Output the (x, y) coordinate of the center of the cell containing the given text.  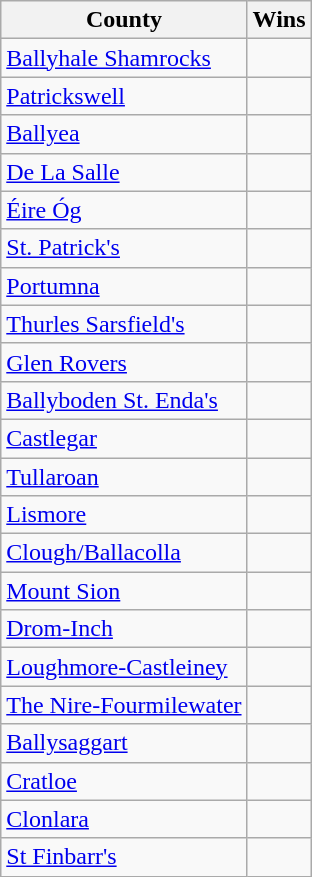
Castlegar (124, 438)
Patrickswell (124, 96)
Lismore (124, 515)
Clonlara (124, 819)
County (124, 20)
Portumna (124, 286)
Wins (279, 20)
Mount Sion (124, 591)
Éire Óg (124, 210)
The Nire-Fourmilewater (124, 705)
Ballyea (124, 134)
St Finbarr's (124, 857)
Loughmore-Castleiney (124, 667)
Ballysaggart (124, 743)
Thurles Sarsfield's (124, 324)
Cratloe (124, 781)
Ballyboden St. Enda's (124, 400)
Tullaroan (124, 477)
De La Salle (124, 172)
St. Patrick's (124, 248)
Ballyhale Shamrocks (124, 58)
Drom-Inch (124, 629)
Glen Rovers (124, 362)
Clough/Ballacolla (124, 553)
